Identify which cell holds the provided text, then report its [X, Y] central coordinate. 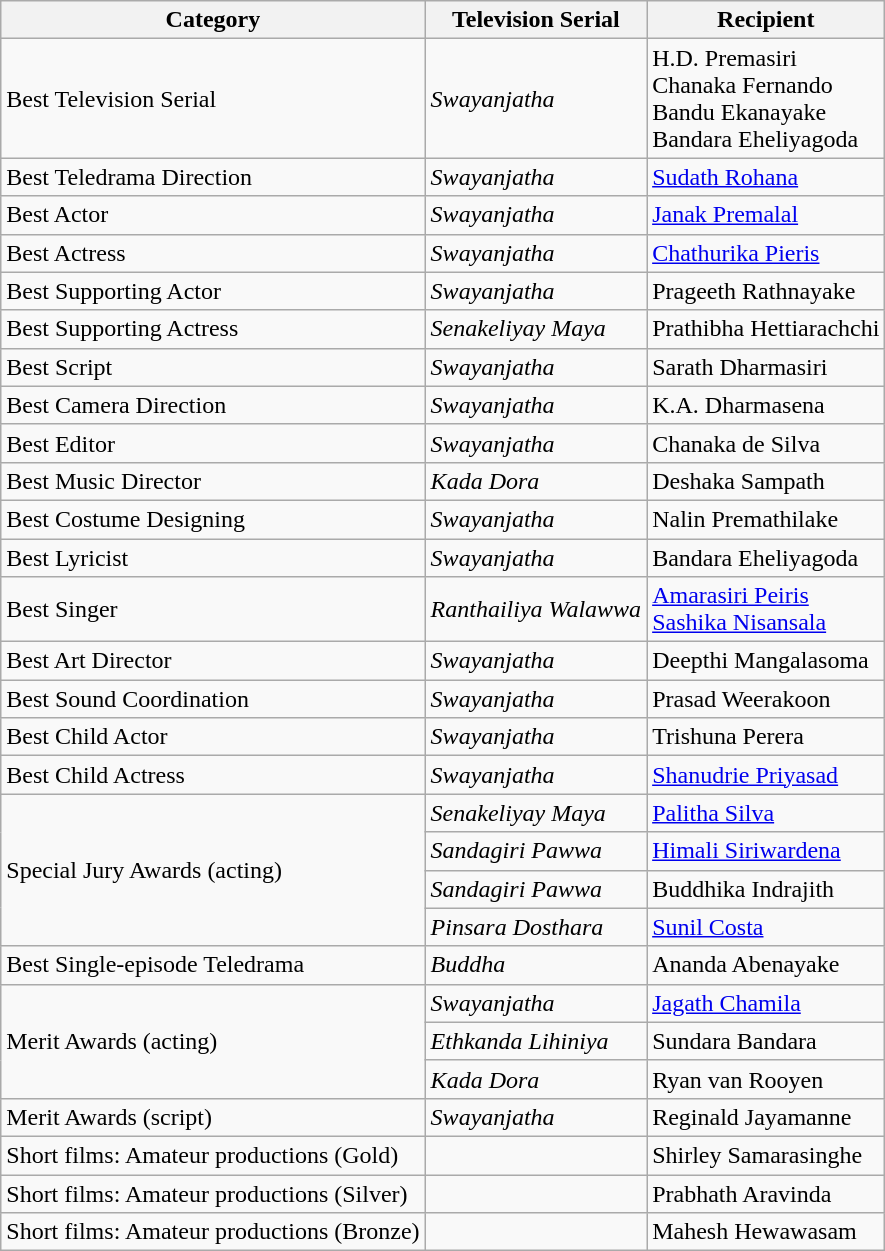
Prathibha Hettiarachchi [766, 329]
Short films: Amateur productions (Bronze) [213, 1232]
Best Actress [213, 253]
Best Camera Direction [213, 405]
Best Art Director [213, 661]
Ryan van Rooyen [766, 1079]
Ethkanda Lihiniya [536, 1041]
Category [213, 20]
Best Sound Coordination [213, 699]
Special Jury Awards (acting) [213, 870]
Shanudrie Priyasad [766, 775]
K.A. Dharmasena [766, 405]
Shirley Samarasinghe [766, 1155]
Merit Awards (acting) [213, 1041]
H.D. Premasiri Chanaka FernandoBandu EkanayakeBandara Eheliyagoda [766, 98]
Best Music Director [213, 481]
Best Supporting Actor [213, 291]
Short films: Amateur productions (Gold) [213, 1155]
Deepthi Mangalasoma [766, 661]
Best Teledrama Direction [213, 177]
Sundara Bandara [766, 1041]
Best Child Actress [213, 775]
Best Actor [213, 215]
Ananda Abenayake [766, 965]
Amarasiri Peiris Sashika Nisansala [766, 610]
Mahesh Hewawasam [766, 1232]
Palitha Silva [766, 813]
Bandara Eheliyagoda [766, 557]
Prabhath Aravinda [766, 1193]
Best Lyricist [213, 557]
Recipient [766, 20]
Television Serial [536, 20]
Jagath Chamila [766, 1003]
Sudath Rohana [766, 177]
Deshaka Sampath [766, 481]
Himali Siriwardena [766, 851]
Sarath Dharmasiri [766, 367]
Trishuna Perera [766, 737]
Nalin Premathilake [766, 519]
Prageeth Rathnayake [766, 291]
Pinsara Dosthara [536, 927]
Best Child Actor [213, 737]
Best Single-episode Teledrama [213, 965]
Chanaka de Silva [766, 443]
Best Singer [213, 610]
Buddhika Indrajith [766, 889]
Prasad Weerakoon [766, 699]
Merit Awards (script) [213, 1117]
Best Script [213, 367]
Buddha [536, 965]
Janak Premalal [766, 215]
Best Supporting Actress [213, 329]
Chathurika Pieris [766, 253]
Best Editor [213, 443]
Ranthailiya Walawwa [536, 610]
Best Television Serial [213, 98]
Reginald Jayamanne [766, 1117]
Best Costume Designing [213, 519]
Sunil Costa [766, 927]
Short films: Amateur productions (Silver) [213, 1193]
